Identify which cell holds the provided text, then report its [X, Y] central coordinate. 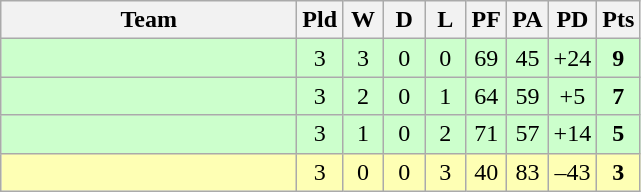
+14 [572, 134]
–43 [572, 172]
Pts [618, 20]
40 [486, 172]
71 [486, 134]
83 [528, 172]
W [364, 20]
57 [528, 134]
PA [528, 20]
9 [618, 58]
69 [486, 58]
Pld [320, 20]
L [446, 20]
PF [486, 20]
D [404, 20]
59 [528, 96]
45 [528, 58]
+5 [572, 96]
64 [486, 96]
Team [149, 20]
PD [572, 20]
5 [618, 134]
+24 [572, 58]
7 [618, 96]
